Return the [X, Y] coordinate for the center point of the cell that contains the specified text.  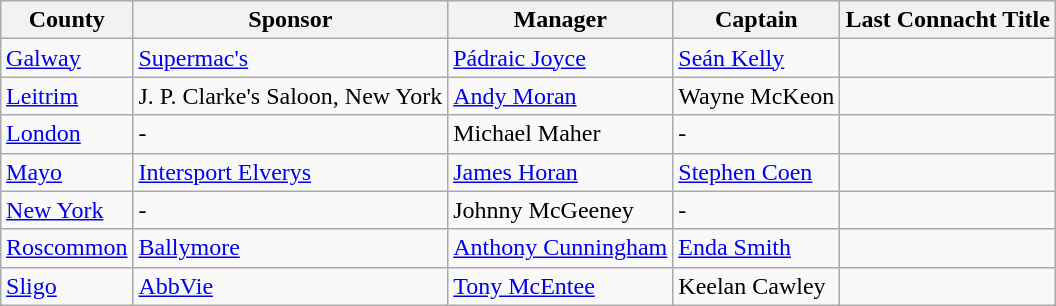
Anthony Cunningham [560, 248]
Ballymore [290, 248]
Last Connacht Title [948, 20]
Supermac's [290, 58]
Stephen Coen [756, 172]
Tony McEntee [560, 286]
Wayne McKeon [756, 96]
Enda Smith [756, 248]
London [67, 134]
Pádraic Joyce [560, 58]
County [67, 20]
J. P. Clarke's Saloon, New York [290, 96]
Andy Moran [560, 96]
Intersport Elverys [290, 172]
Roscommon [67, 248]
Captain [756, 20]
Keelan Cawley [756, 286]
Sligo [67, 286]
Galway [67, 58]
Johnny McGeeney [560, 210]
AbbVie [290, 286]
Seán Kelly [756, 58]
Michael Maher [560, 134]
New York [67, 210]
Manager [560, 20]
Leitrim [67, 96]
Mayo [67, 172]
Sponsor [290, 20]
James Horan [560, 172]
